Output the [X, Y] coordinate of the center of the cell containing the given text.  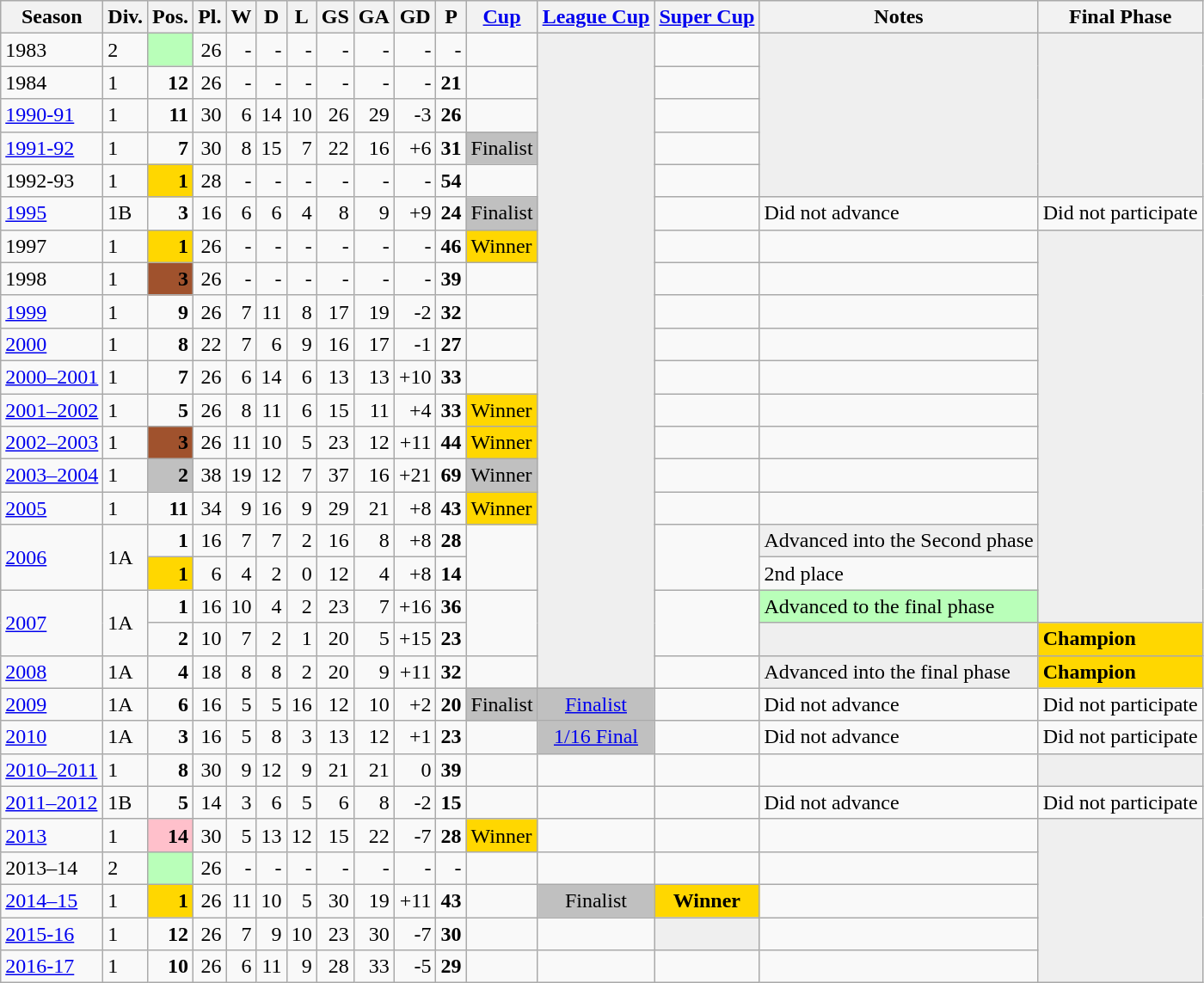
1992-93 [52, 181]
2003–2004 [52, 476]
46 [451, 246]
Advanced to the final phase [899, 606]
L [301, 17]
1/16 Final [596, 737]
2013–14 [52, 868]
GA [373, 17]
+10 [415, 377]
44 [451, 443]
+21 [415, 476]
1991-92 [52, 148]
2000 [52, 344]
1995 [52, 213]
P [451, 17]
1997 [52, 246]
GD [415, 17]
2010 [52, 737]
Season [52, 17]
Pl. [210, 17]
2000–2001 [52, 377]
GS [335, 17]
2006 [52, 557]
Cup [502, 17]
2015-16 [52, 933]
54 [451, 181]
2016-17 [52, 967]
+6 [415, 148]
2014–15 [52, 900]
-5 [415, 967]
2013 [52, 835]
+1 [415, 737]
D [272, 17]
27 [451, 344]
Final Phase [1120, 17]
1983 [52, 50]
Notes [899, 17]
W [241, 17]
Div. [126, 17]
18 [210, 672]
38 [210, 476]
Pos. [170, 17]
37 [335, 476]
2002–2003 [52, 443]
Advanced into the final phase [899, 672]
69 [451, 476]
Advanced into the Second phase [899, 541]
34 [210, 508]
-1 [415, 344]
+9 [415, 213]
1990-91 [52, 115]
2nd place [899, 574]
36 [451, 606]
+4 [415, 410]
1998 [52, 279]
31 [451, 148]
2005 [52, 508]
2008 [52, 672]
1999 [52, 311]
24 [451, 213]
2001–2002 [52, 410]
+16 [415, 606]
2011–2012 [52, 802]
+15 [415, 639]
2007 [52, 623]
League Cup [596, 17]
2009 [52, 704]
Super Cup [707, 17]
-3 [415, 115]
+2 [415, 704]
1984 [52, 83]
2010–2011 [52, 770]
